Pinpoint the cell where the given text exists, returning its [x, y] midpoint coordinate. 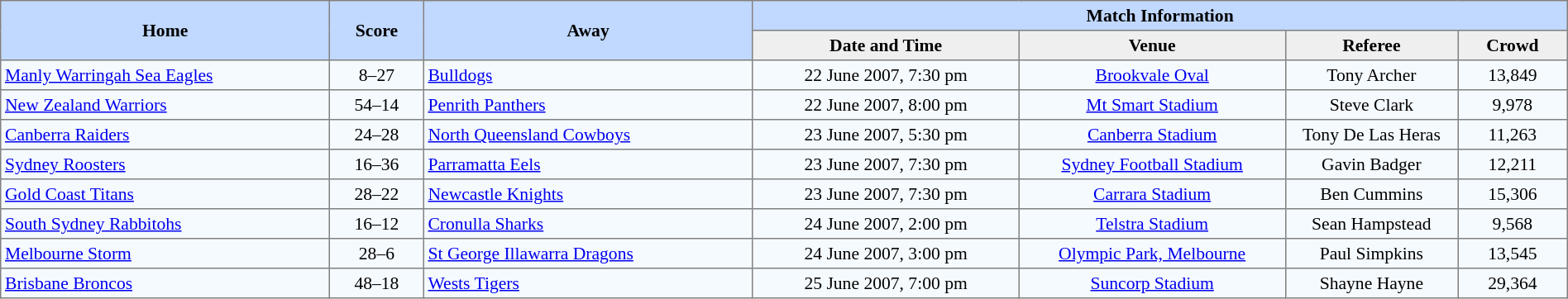
15,306 [1513, 194]
Suncorp Stadium [1152, 283]
Home [165, 31]
Paul Simpkins [1371, 254]
Sean Hampstead [1371, 224]
13,545 [1513, 254]
Score [377, 31]
28–22 [377, 194]
8–27 [377, 75]
Brisbane Broncos [165, 283]
9,978 [1513, 105]
24–28 [377, 135]
Olympic Park, Melbourne [1152, 254]
Tony Archer [1371, 75]
22 June 2007, 7:30 pm [886, 75]
Referee [1371, 45]
13,849 [1513, 75]
Melbourne Storm [165, 254]
54–14 [377, 105]
22 June 2007, 8:00 pm [886, 105]
9,568 [1513, 224]
Mt Smart Stadium [1152, 105]
Date and Time [886, 45]
Match Information [1159, 16]
28–6 [377, 254]
Newcastle Knights [588, 194]
Sydney Roosters [165, 164]
23 June 2007, 5:30 pm [886, 135]
25 June 2007, 7:00 pm [886, 283]
Sydney Football Stadium [1152, 164]
Manly Warringah Sea Eagles [165, 75]
Canberra Stadium [1152, 135]
12,211 [1513, 164]
11,263 [1513, 135]
Penrith Panthers [588, 105]
Venue [1152, 45]
16–12 [377, 224]
New Zealand Warriors [165, 105]
South Sydney Rabbitohs [165, 224]
North Queensland Cowboys [588, 135]
Telstra Stadium [1152, 224]
Crowd [1513, 45]
Gold Coast Titans [165, 194]
Gavin Badger [1371, 164]
Cronulla Sharks [588, 224]
Ben Cummins [1371, 194]
Shayne Hayne [1371, 283]
Parramatta Eels [588, 164]
Tony De Las Heras [1371, 135]
16–36 [377, 164]
Away [588, 31]
Brookvale Oval [1152, 75]
29,364 [1513, 283]
Wests Tigers [588, 283]
48–18 [377, 283]
Carrara Stadium [1152, 194]
24 June 2007, 3:00 pm [886, 254]
Bulldogs [588, 75]
St George Illawarra Dragons [588, 254]
Canberra Raiders [165, 135]
24 June 2007, 2:00 pm [886, 224]
Steve Clark [1371, 105]
